From the cell containing the given text, extract its center point as [X, Y] coordinate. 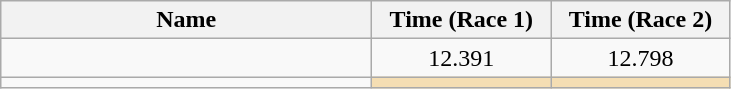
Time (Race 1) [462, 20]
Name [186, 20]
12.391 [462, 58]
Time (Race 2) [640, 20]
12.798 [640, 58]
